Identify which cell holds the provided text, then report its [x, y] central coordinate. 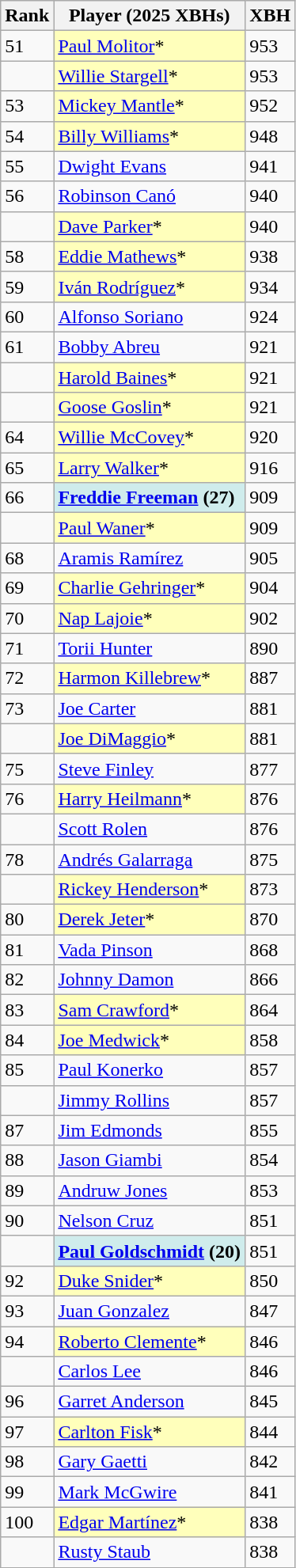
Mark McGwire [150, 1492]
Nap Lajoie* [150, 618]
Player (2025 XBHs) [150, 16]
844 [271, 1432]
97 [27, 1432]
72 [27, 678]
845 [271, 1402]
90 [27, 1221]
83 [27, 1010]
Gary Gaetti [150, 1462]
100 [27, 1522]
Alfonso Soriano [150, 317]
853 [271, 1190]
887 [271, 678]
Roberto Clemente* [150, 1342]
Paul Waner* [150, 528]
Andruw Jones [150, 1190]
56 [27, 196]
842 [271, 1462]
868 [271, 950]
59 [27, 287]
Dave Parker* [150, 226]
850 [271, 1281]
Sam Crawford* [150, 1010]
Edgar Martínez* [150, 1522]
94 [27, 1342]
87 [27, 1130]
854 [271, 1160]
Joe Carter [150, 708]
934 [271, 287]
Johnny Damon [150, 980]
84 [27, 1040]
64 [27, 438]
Carlton Fisk* [150, 1432]
Joe DiMaggio* [150, 738]
75 [27, 769]
904 [271, 588]
Scott Rolen [150, 829]
Willie McCovey* [150, 438]
70 [27, 618]
Larry Walker* [150, 468]
68 [27, 558]
Duke Snider* [150, 1281]
916 [271, 468]
85 [27, 1070]
858 [271, 1040]
93 [27, 1311]
Eddie Mathews* [150, 256]
Bobby Abreu [150, 347]
Goose Goslin* [150, 408]
Jimmy Rollins [150, 1100]
61 [27, 347]
855 [271, 1130]
Iván Rodríguez* [150, 287]
Paul Goldschmidt (20) [150, 1251]
902 [271, 618]
948 [271, 136]
Harold Baines* [150, 378]
Harry Heilmann* [150, 799]
54 [27, 136]
877 [271, 769]
864 [271, 1010]
Rickey Henderson* [150, 890]
924 [271, 317]
Joe Medwick* [150, 1040]
Jim Edmonds [150, 1130]
XBH [271, 16]
Mickey Mantle* [150, 106]
873 [271, 890]
Torii Hunter [150, 648]
Rank [27, 16]
99 [27, 1492]
Carlos Lee [150, 1372]
841 [271, 1492]
920 [271, 438]
81 [27, 950]
Robinson Canó [150, 196]
76 [27, 799]
866 [271, 980]
96 [27, 1402]
Andrés Galarraga [150, 859]
Garret Anderson [150, 1402]
Juan Gonzalez [150, 1311]
Billy Williams* [150, 136]
875 [271, 859]
51 [27, 46]
Harmon Killebrew* [150, 678]
905 [271, 558]
Vada Pinson [150, 950]
80 [27, 920]
89 [27, 1190]
73 [27, 708]
82 [27, 980]
Charlie Gehringer* [150, 588]
Aramis Ramírez [150, 558]
98 [27, 1462]
941 [271, 166]
847 [271, 1311]
952 [271, 106]
938 [271, 256]
Jason Giambi [150, 1160]
55 [27, 166]
Rusty Staub [150, 1552]
Paul Molitor* [150, 46]
Willie Stargell* [150, 76]
58 [27, 256]
71 [27, 648]
Dwight Evans [150, 166]
66 [27, 498]
Nelson Cruz [150, 1221]
Steve Finley [150, 769]
60 [27, 317]
65 [27, 468]
Freddie Freeman (27) [150, 498]
88 [27, 1160]
870 [271, 920]
53 [27, 106]
Paul Konerko [150, 1070]
890 [271, 648]
78 [27, 859]
69 [27, 588]
Derek Jeter* [150, 920]
92 [27, 1281]
